Identify which cell holds the provided text, then report its (X, Y) central coordinate. 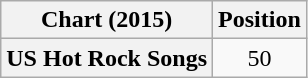
Chart (2015) (107, 20)
Position (260, 20)
50 (260, 58)
US Hot Rock Songs (107, 58)
